Pinpoint the cell where the given text exists, returning its (X, Y) midpoint coordinate. 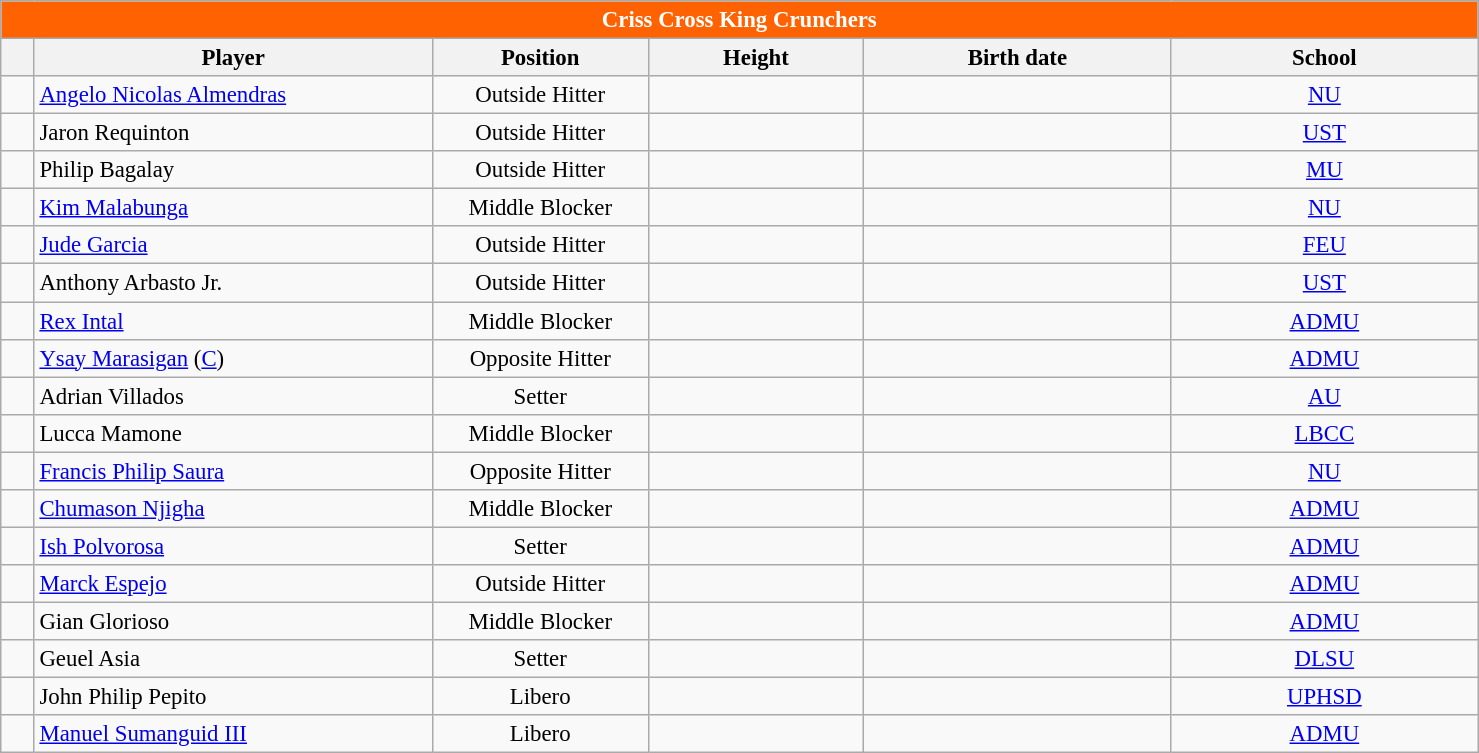
Adrian Villados (233, 396)
Marck Espejo (233, 584)
John Philip Pepito (233, 697)
FEU (1324, 245)
Angelo Nicolas Almendras (233, 95)
Birth date (1018, 58)
Position (540, 58)
Lucca Mamone (233, 433)
LBCC (1324, 433)
Height (756, 58)
School (1324, 58)
DLSU (1324, 659)
Manuel Sumanguid III (233, 734)
Player (233, 58)
Kim Malabunga (233, 208)
Chumason Njigha (233, 509)
Criss Cross King Crunchers (740, 20)
AU (1324, 396)
Jaron Requinton (233, 133)
Rex Intal (233, 321)
UPHSD (1324, 697)
MU (1324, 170)
Ysay Marasigan (C) (233, 358)
Ish Polvorosa (233, 546)
Anthony Arbasto Jr. (233, 283)
Geuel Asia (233, 659)
Philip Bagalay (233, 170)
Gian Glorioso (233, 621)
Francis Philip Saura (233, 471)
Jude Garcia (233, 245)
